Provide the [X, Y] coordinate of the cell's center where the given text is located.  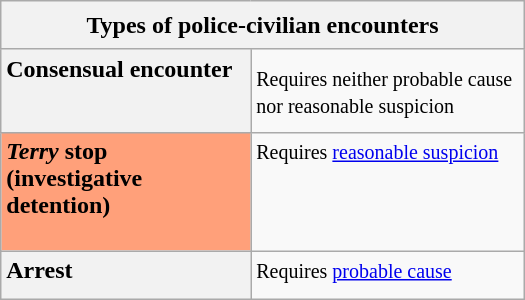
Requires reasonable suspicion [388, 192]
Requires neither probable cause nor reasonable suspicion [388, 90]
Arrest [126, 274]
Types of police-civilian encounters [263, 26]
Terry stop (investigative detention) [126, 192]
Consensual encounter [126, 90]
Requires probable cause [388, 274]
